Provide the [x, y] coordinate of the cell's center where the given text is located.  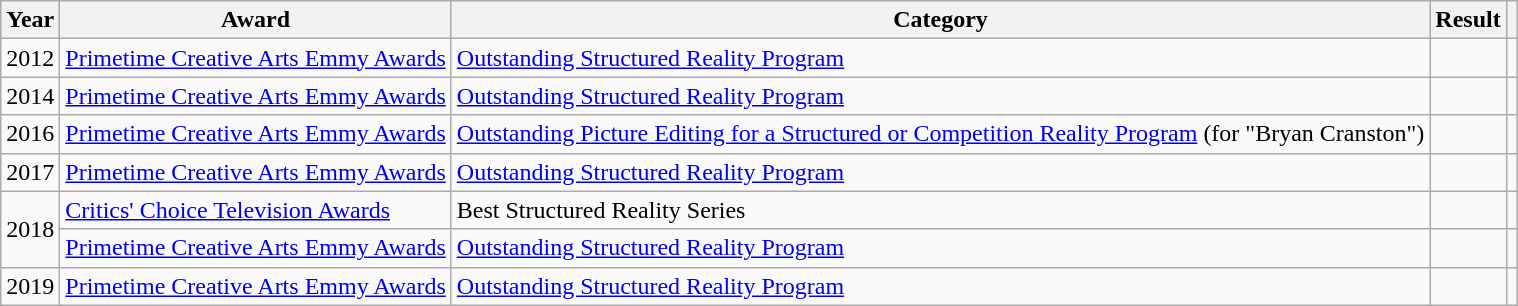
2016 [30, 134]
2012 [30, 58]
Best Structured Reality Series [940, 210]
Award [256, 20]
2014 [30, 96]
Category [940, 20]
Year [30, 20]
Critics' Choice Television Awards [256, 210]
Result [1468, 20]
2018 [30, 229]
Outstanding Picture Editing for a Structured or Competition Reality Program (for "Bryan Cranston") [940, 134]
2017 [30, 172]
2019 [30, 286]
